From the cell containing the given text, extract its center point as (X, Y) coordinate. 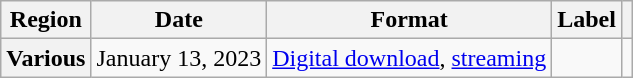
January 13, 2023 (179, 58)
Region (46, 20)
Format (410, 20)
Label (587, 20)
Digital download, streaming (410, 58)
Various (46, 58)
Date (179, 20)
